Find where the given text appears and provide that cell's center as (x, y) coordinate. 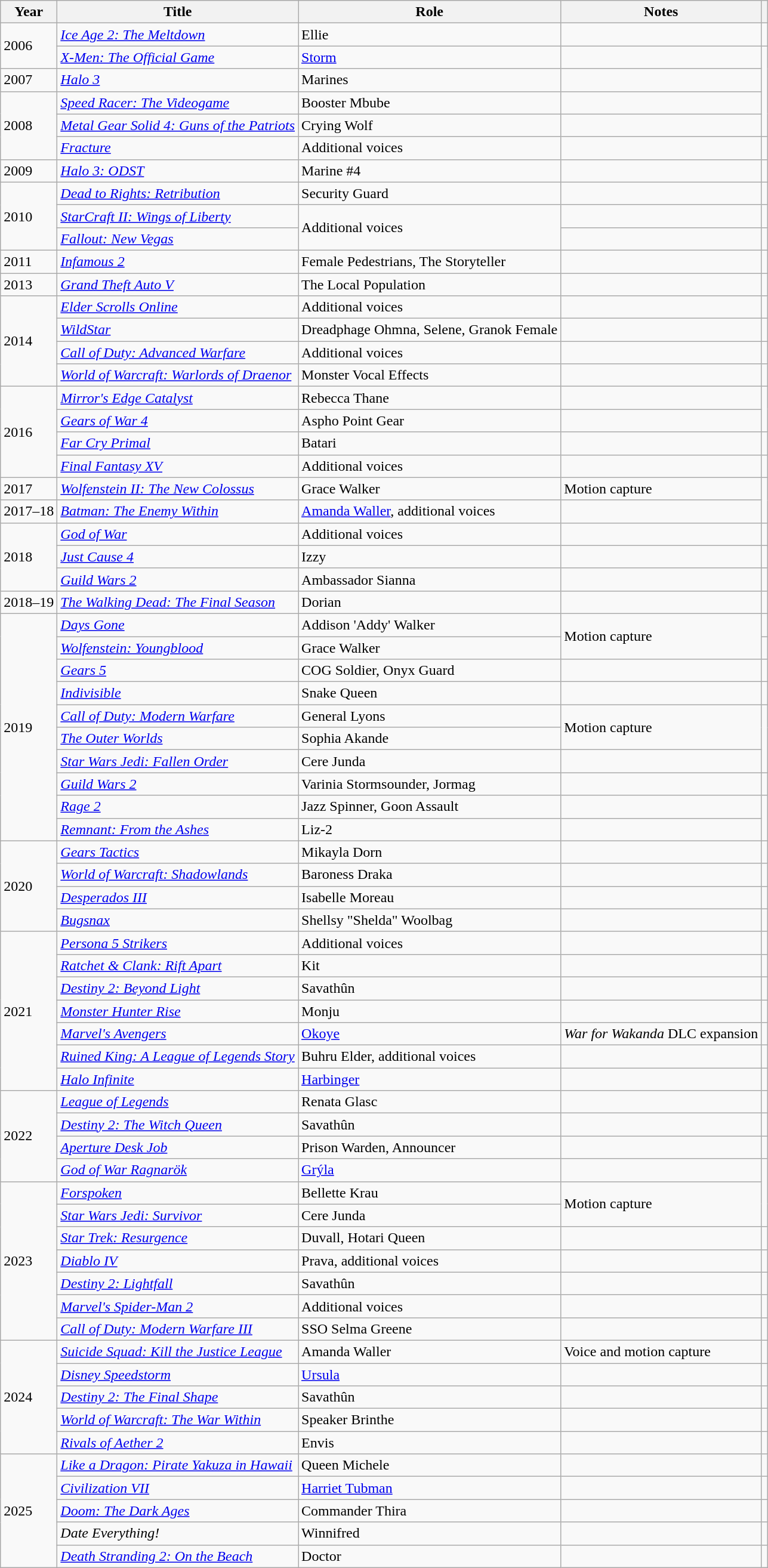
Sophia Akande (430, 739)
Dorian (430, 602)
Doctor (430, 1556)
Halo Infinite (178, 1079)
Halo 3: ODST (178, 171)
2020 (29, 886)
COG Soldier, Onyx Guard (430, 671)
Desperados III (178, 897)
Rage 2 (178, 807)
Halo 3 (178, 80)
Wolfenstein II: The New Colossus (178, 489)
Title (178, 12)
Prison Warden, Announcer (430, 1147)
Prava, additional voices (430, 1261)
Shellsy "Shelda" Woolbag (430, 920)
Ambassador Sianna (430, 579)
Baroness Draka (430, 875)
Gears Tactics (178, 852)
SSO Selma Greene (430, 1329)
Star Trek: Resurgence (178, 1238)
Ice Age 2: The Meltdown (178, 35)
Marines (430, 80)
Far Cry Primal (178, 443)
2021 (29, 1011)
Ratchet & Clank: Rift Apart (178, 965)
God of War (178, 534)
Marine #4 (430, 171)
Rebecca Thane (430, 398)
2014 (29, 341)
StarCraft II: Wings of Liberty (178, 216)
Voice and motion capture (661, 1351)
Elder Scrolls Online (178, 307)
Like a Dragon: Pirate Yakuza in Hawaii (178, 1465)
Persona 5 Strikers (178, 943)
Suicide Squad: Kill the Justice League (178, 1351)
Izzy (430, 557)
Star Wars Jedi: Fallen Order (178, 761)
Aperture Desk Job (178, 1147)
Indivisible (178, 693)
War for Wakanda DLC expansion (661, 1034)
Harriet Tubman (430, 1488)
Amanda Waller (430, 1351)
Dead to Rights: Retribution (178, 193)
Queen Michele (430, 1465)
Mirror's Edge Catalyst (178, 398)
Jazz Spinner, Goon Assault (430, 807)
Civilization VII (178, 1488)
Doom: The Dark Ages (178, 1511)
Okoye (430, 1034)
Storm (430, 57)
Bellette Krau (430, 1193)
2023 (29, 1261)
Envis (430, 1443)
2018 (29, 557)
Speed Racer: The Videogame (178, 103)
World of Warcraft: The War Within (178, 1420)
Call of Duty: Modern Warfare III (178, 1329)
Call of Duty: Modern Warfare (178, 716)
Amanda Waller, additional voices (430, 511)
Speaker Brinthe (430, 1420)
Metal Gear Solid 4: Guns of the Patriots (178, 125)
2016 (29, 432)
Security Guard (430, 193)
Death Stranding 2: On the Beach (178, 1556)
2006 (29, 46)
Gears of War 4 (178, 421)
Snake Queen (430, 693)
Just Cause 4 (178, 557)
Varinia Stormsounder, Jormag (430, 784)
2025 (29, 1511)
2019 (29, 727)
Duvall, Hotari Queen (430, 1238)
Winnifred (430, 1533)
Batman: The Enemy Within (178, 511)
2009 (29, 171)
Harbinger (430, 1079)
Destiny 2: Lightfall (178, 1283)
Batari (430, 443)
Days Gone (178, 625)
The Outer Worlds (178, 739)
Rivals of Aether 2 (178, 1443)
Ellie (430, 35)
2007 (29, 80)
Isabelle Moreau (430, 897)
The Walking Dead: The Final Season (178, 602)
2017 (29, 489)
Kit (430, 965)
Role (430, 12)
God of War Ragnarök (178, 1170)
WildStar (178, 330)
Dreadphage Ohmna, Selene, Granok Female (430, 330)
Booster Mbube (430, 103)
Grýla (430, 1170)
Call of Duty: Advanced Warfare (178, 353)
Mikayla Dorn (430, 852)
Fracture (178, 148)
Buhru Elder, additional voices (430, 1057)
Monster Hunter Rise (178, 1011)
2013 (29, 285)
Ruined King: A League of Legends Story (178, 1057)
Commander Thira (430, 1511)
2017–18 (29, 511)
Disney Speedstorm (178, 1374)
Grand Theft Auto V (178, 285)
World of Warcraft: Shadowlands (178, 875)
Addison 'Addy' Walker (430, 625)
2018–19 (29, 602)
Infamous 2 (178, 261)
Bugsnax (178, 920)
The Local Population (430, 285)
Crying Wolf (430, 125)
Remnant: From the Ashes (178, 829)
Fallout: New Vegas (178, 239)
Final Fantasy XV (178, 466)
2022 (29, 1136)
2008 (29, 125)
Destiny 2: Beyond Light (178, 988)
Diablo IV (178, 1261)
League of Legends (178, 1102)
Destiny 2: The Witch Queen (178, 1125)
Star Wars Jedi: Survivor (178, 1215)
Female Pedestrians, The Storyteller (430, 261)
Marvel's Avengers (178, 1034)
Monju (430, 1011)
Year (29, 12)
2011 (29, 261)
Date Everything! (178, 1533)
World of Warcraft: Warlords of Draenor (178, 375)
X-Men: The Official Game (178, 57)
Notes (661, 12)
2010 (29, 216)
Liz-2 (430, 829)
Marvel's Spider-Man 2 (178, 1306)
Aspho Point Gear (430, 421)
2024 (29, 1397)
Destiny 2: The Final Shape (178, 1397)
Forspoken (178, 1193)
Gears 5 (178, 671)
Renata Glasc (430, 1102)
Wolfenstein: Youngblood (178, 647)
Ursula (430, 1374)
Monster Vocal Effects (430, 375)
General Lyons (430, 716)
